From the cell containing the given text, extract its center point as (x, y) coordinate. 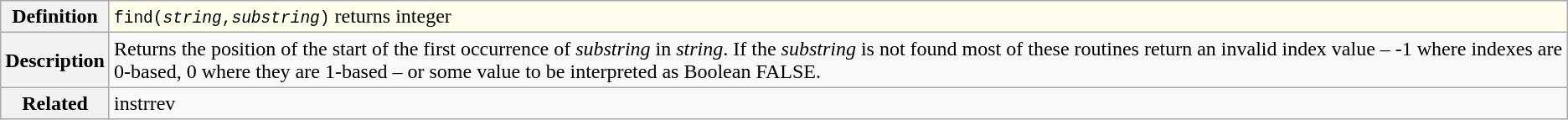
find(string,substring) returns integer (838, 17)
Related (55, 103)
instrrev (838, 103)
Description (55, 60)
Definition (55, 17)
